Determine the [X, Y] coordinate at the center of the cell enclosing the given text.  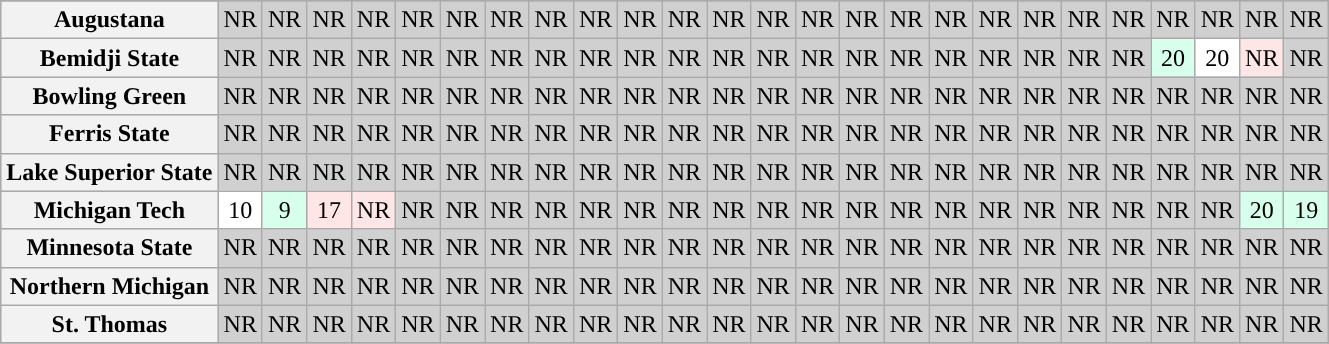
Northern Michigan [110, 286]
Michigan Tech [110, 210]
10 [240, 210]
17 [329, 210]
Bemidji State [110, 58]
9 [284, 210]
Augustana [110, 20]
Minnesota State [110, 248]
St. Thomas [110, 324]
Ferris State [110, 134]
Bowling Green [110, 96]
19 [1306, 210]
Lake Superior State [110, 172]
